Determine the (X, Y) coordinate at the center of the cell enclosing the given text.  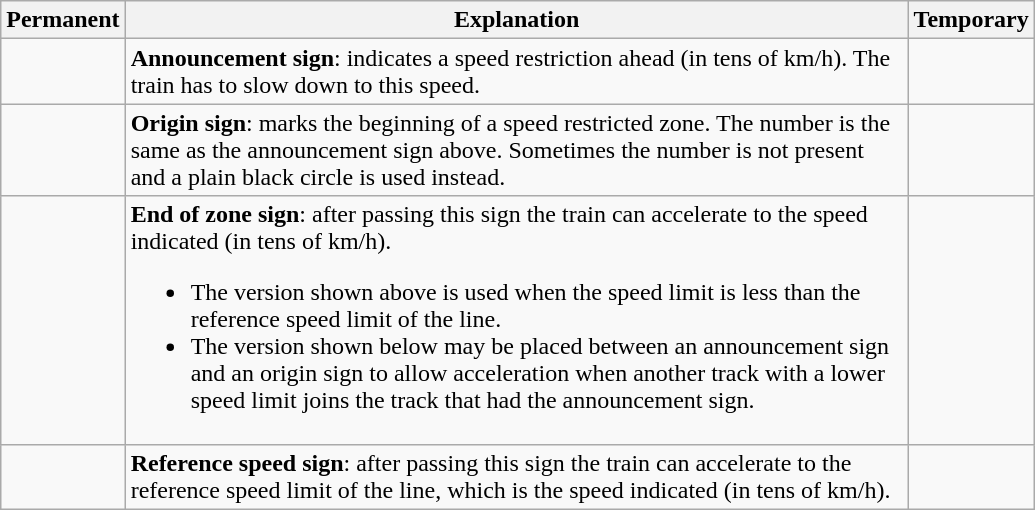
Temporary (971, 20)
Permanent (63, 20)
Announcement sign: indicates a speed restriction ahead (in tens of km/h). The train has to slow down to this speed. (516, 72)
Explanation (516, 20)
